Return the (X, Y) coordinate for the center point of the cell that contains the specified text.  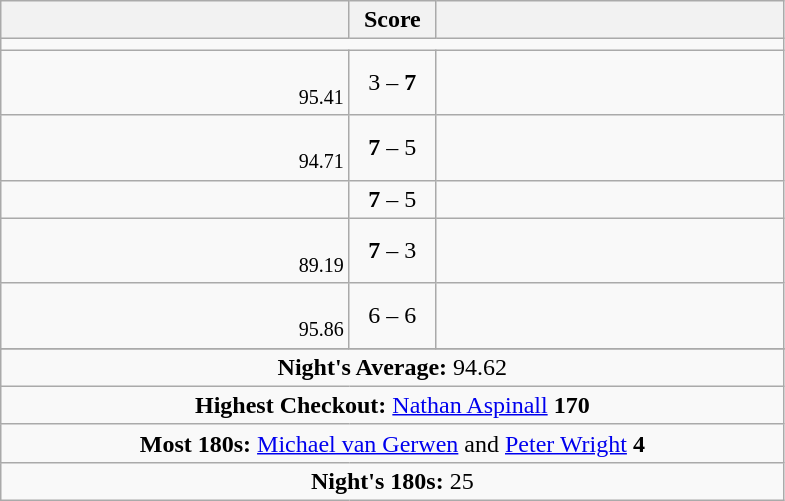
95.86 (176, 316)
Highest Checkout: Nathan Aspinall 170 (392, 405)
Most 180s: Michael van Gerwen and Peter Wright 4 (392, 443)
Night's 180s: 25 (392, 481)
89.19 (176, 250)
Night's Average: 94.62 (392, 367)
6 – 6 (392, 316)
95.41 (176, 82)
3 – 7 (392, 82)
Score (392, 20)
7 – 3 (392, 250)
94.71 (176, 148)
